Capture the cell that displays the provided text and extract its (x, y) central coordinate. 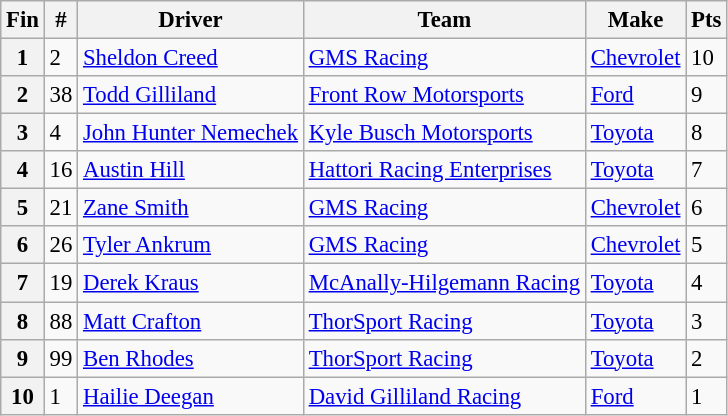
Austin Hill (191, 170)
26 (60, 245)
David Gilliland Racing (444, 396)
Hattori Racing Enterprises (444, 170)
Fin (23, 20)
# (60, 20)
19 (60, 283)
16 (60, 170)
Pts (706, 20)
38 (60, 95)
Matt Crafton (191, 321)
Derek Kraus (191, 283)
21 (60, 208)
McAnally-Hilgemann Racing (444, 283)
Sheldon Creed (191, 58)
Zane Smith (191, 208)
Team (444, 20)
Tyler Ankrum (191, 245)
Ben Rhodes (191, 358)
Front Row Motorsports (444, 95)
Hailie Deegan (191, 396)
88 (60, 321)
Kyle Busch Motorsports (444, 133)
Todd Gilliland (191, 95)
99 (60, 358)
Make (635, 20)
Driver (191, 20)
John Hunter Nemechek (191, 133)
